Output the (x, y) coordinate of the center of the cell containing the given text.  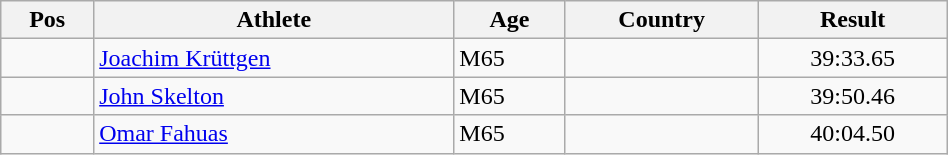
Country (662, 20)
Joachim Krüttgen (274, 58)
John Skelton (274, 96)
40:04.50 (852, 134)
39:33.65 (852, 58)
Pos (48, 20)
39:50.46 (852, 96)
Omar Fahuas (274, 134)
Result (852, 20)
Age (510, 20)
Athlete (274, 20)
